Pinpoint the cell where the given text exists, returning its [x, y] midpoint coordinate. 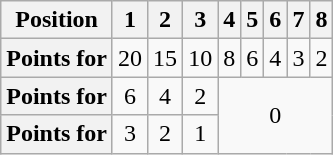
5 [252, 20]
10 [200, 58]
7 [298, 20]
0 [276, 115]
20 [130, 58]
15 [166, 58]
Position [57, 20]
